From the cell containing the given text, extract its center point as [x, y] coordinate. 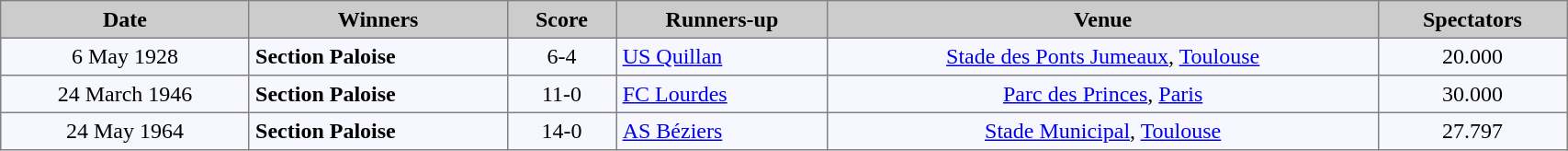
Spectators [1472, 19]
Winners [378, 19]
Runners-up [722, 19]
Stade Municipal, Toulouse [1102, 131]
AS Béziers [722, 131]
Stade des Ponts Jumeaux, Toulouse [1102, 56]
24 May 1964 [125, 131]
30.000 [1472, 94]
US Quillan [722, 56]
FC Lourdes [722, 94]
Score [562, 19]
24 March 1946 [125, 94]
6-4 [562, 56]
Parc des Princes, Paris [1102, 94]
Date [125, 19]
20.000 [1472, 56]
27.797 [1472, 131]
Venue [1102, 19]
6 May 1928 [125, 56]
14-0 [562, 131]
11-0 [562, 94]
